Locate the cell with the specified text and output its (X, Y) center coordinate. 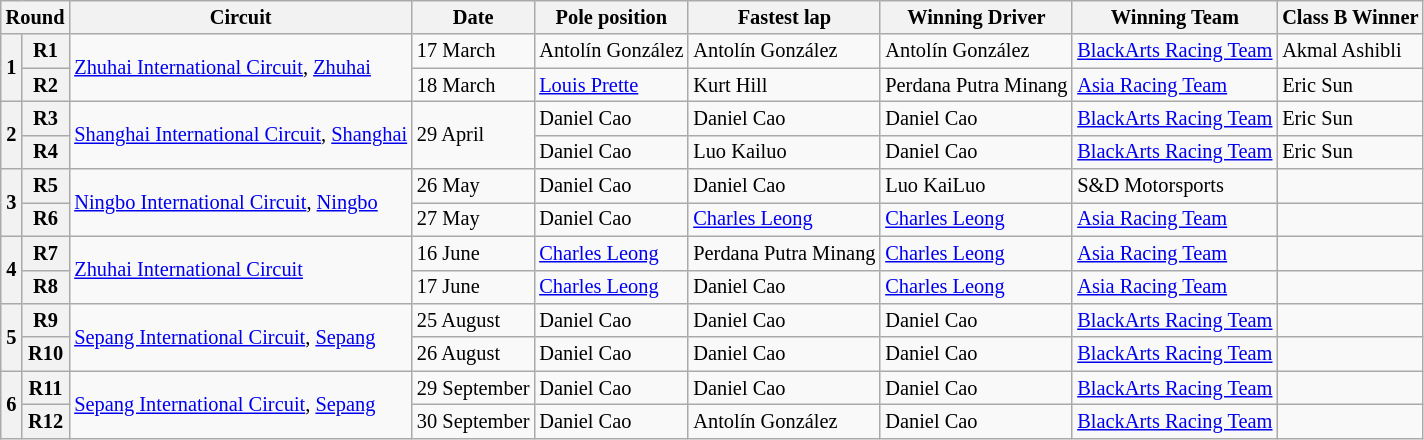
R6 (46, 219)
16 June (473, 253)
18 March (473, 85)
26 August (473, 354)
R7 (46, 253)
29 September (473, 388)
R4 (46, 152)
25 August (473, 320)
Winning Driver (976, 17)
30 September (473, 421)
Ningbo International Circuit, Ningbo (240, 202)
17 June (473, 287)
R1 (46, 51)
R11 (46, 388)
5 (12, 336)
Zhuhai International Circuit (240, 270)
Kurt Hill (784, 85)
Zhuhai International Circuit, Zhuhai (240, 68)
Winning Team (1174, 17)
Louis Prette (611, 85)
4 (12, 270)
27 May (473, 219)
R5 (46, 186)
Class B Winner (1350, 17)
17 March (473, 51)
R2 (46, 85)
26 May (473, 186)
R3 (46, 118)
29 April (473, 134)
Luo Kailuo (784, 152)
Pole position (611, 17)
R9 (46, 320)
3 (12, 202)
Akmal Ashibli (1350, 51)
6 (12, 404)
Round (36, 17)
1 (12, 68)
Fastest lap (784, 17)
Date (473, 17)
S&D Motorsports (1174, 186)
Circuit (240, 17)
Luo KaiLuo (976, 186)
R8 (46, 287)
R12 (46, 421)
Shanghai International Circuit, Shanghai (240, 134)
2 (12, 134)
R10 (46, 354)
